Locate the cell with the specified text and output its [X, Y] center coordinate. 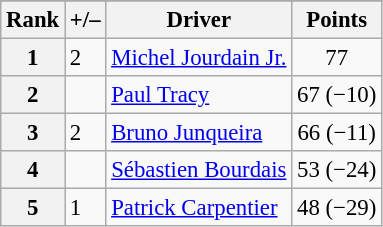
3 [33, 133]
Points [337, 20]
Driver [199, 20]
Paul Tracy [199, 95]
Michel Jourdain Jr. [199, 58]
Sébastien Bourdais [199, 170]
Patrick Carpentier [199, 208]
48 (−29) [337, 208]
67 (−10) [337, 95]
Bruno Junqueira [199, 133]
53 (−24) [337, 170]
77 [337, 58]
5 [33, 208]
66 (−11) [337, 133]
4 [33, 170]
Rank [33, 20]
+/– [86, 20]
